Return the [x, y] coordinate for the center point of the cell that contains the specified text.  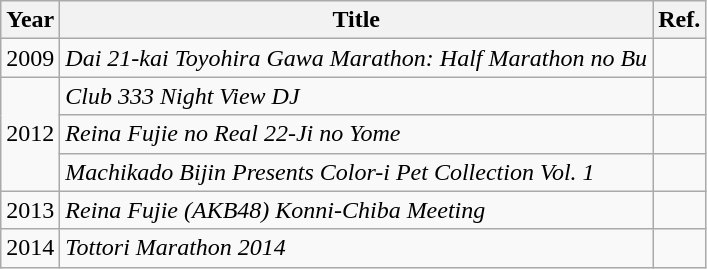
Club 333 Night View DJ [356, 96]
2009 [30, 58]
2012 [30, 134]
2014 [30, 248]
Reina Fujie no Real 22-Ji no Yome [356, 134]
Title [356, 20]
Ref. [680, 20]
Reina Fujie (AKB48) Konni-Chiba Meeting [356, 210]
Dai 21-kai Toyohira Gawa Marathon: Half Marathon no Bu [356, 58]
2013 [30, 210]
Tottori Marathon 2014 [356, 248]
Machikado Bijin Presents Color-i Pet Collection Vol. 1 [356, 172]
Year [30, 20]
